Capture the cell that displays the provided text and extract its (x, y) central coordinate. 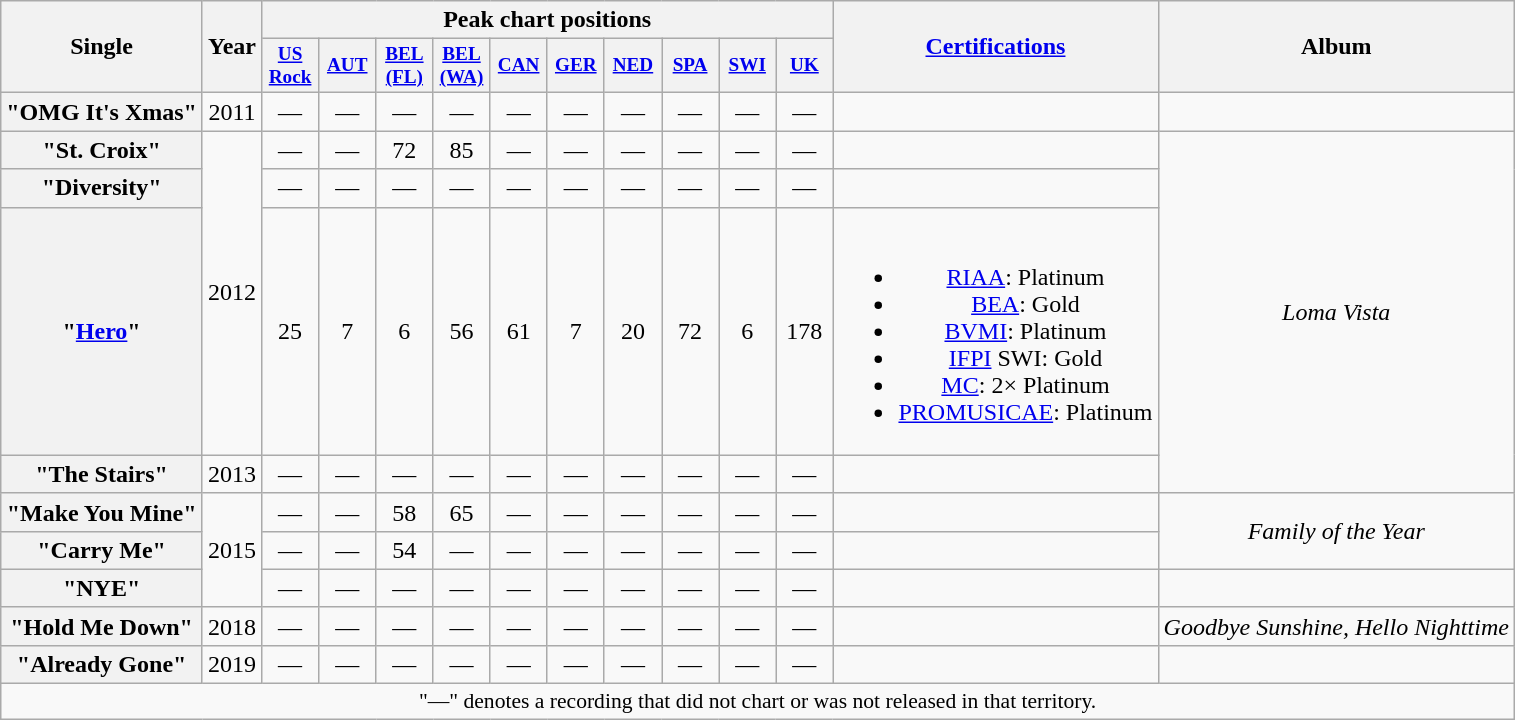
"Make You Mine" (102, 512)
65 (462, 512)
Year (232, 47)
2018 (232, 626)
SPA (690, 66)
RIAA: PlatinumBEA: GoldBVMI: PlatinumIFPI SWI: GoldMC: 2× PlatinumPROMUSICAE: Platinum (996, 331)
Album (1336, 47)
Peak chart positions (548, 20)
GER (576, 66)
"St. Croix" (102, 150)
2012 (232, 293)
58 (404, 512)
"—" denotes a recording that did not chart or was not released in that territory. (758, 702)
CAN (518, 66)
20 (632, 331)
Certifications (996, 47)
BEL(FL) (404, 66)
USRock (290, 66)
"OMG It's Xmas" (102, 112)
Family of the Year (1336, 531)
25 (290, 331)
2019 (232, 665)
SWI (748, 66)
"Already Gone" (102, 665)
2013 (232, 474)
"Diversity" (102, 188)
"Carry Me" (102, 550)
Single (102, 47)
Goodbye Sunshine, Hello Nighttime (1336, 626)
178 (804, 331)
NED (632, 66)
2011 (232, 112)
"The Stairs" (102, 474)
"NYE" (102, 588)
56 (462, 331)
"Hold Me Down" (102, 626)
54 (404, 550)
Loma Vista (1336, 312)
BEL(WA) (462, 66)
AUT (348, 66)
UK (804, 66)
61 (518, 331)
85 (462, 150)
"Hero" (102, 331)
2015 (232, 550)
